Locate the cell with the specified text and output its (X, Y) center coordinate. 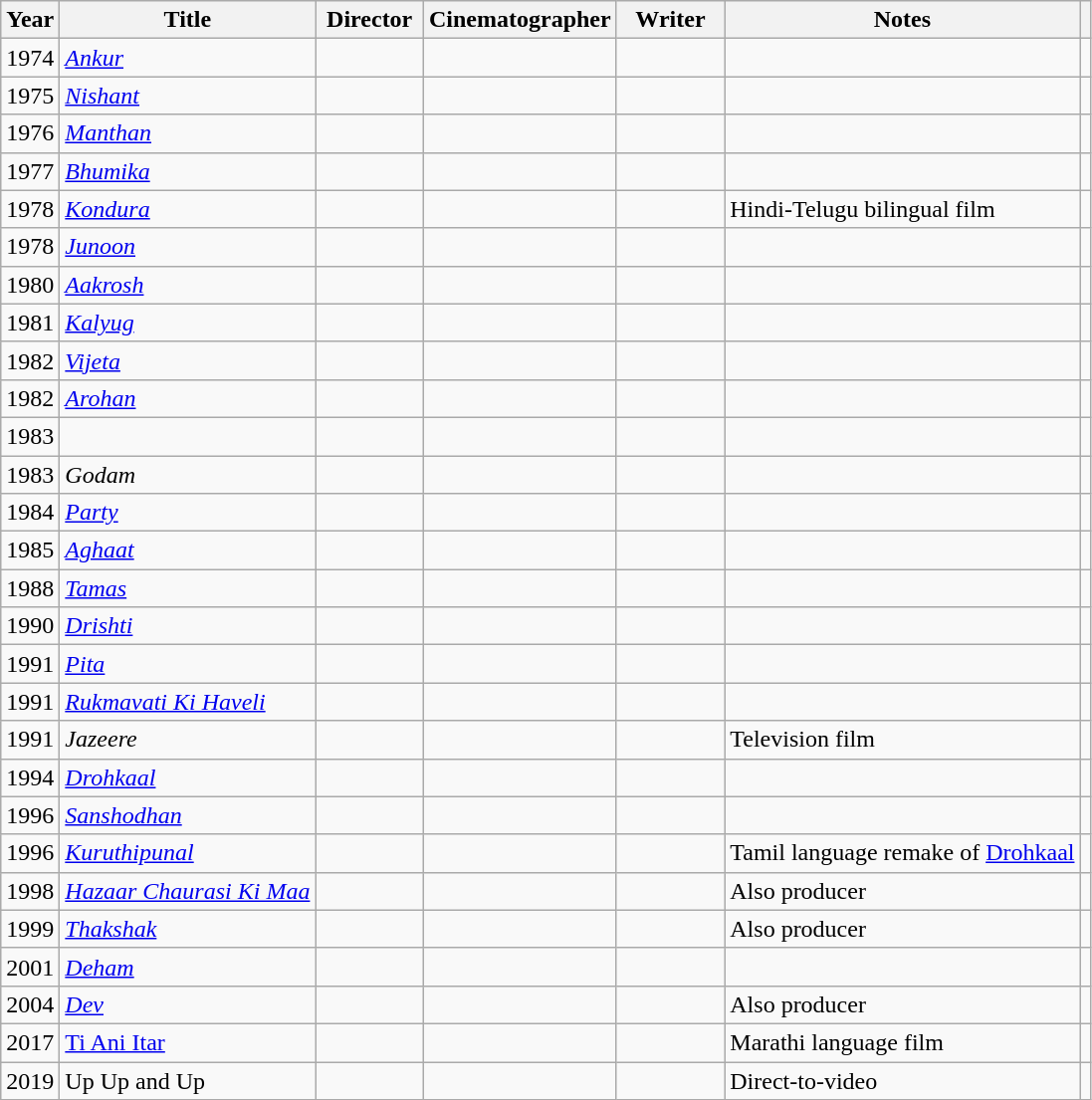
Manthan (187, 133)
Junoon (187, 247)
Nishant (187, 96)
Hazaar Chaurasi Ki Maa (187, 891)
Year (30, 20)
Deham (187, 967)
Title (187, 20)
Arohan (187, 398)
1976 (30, 133)
Sanshodhan (187, 815)
Drohkaal (187, 777)
Godam (187, 475)
Ti Ani Itar (187, 1042)
Notes (902, 20)
Writer (671, 20)
2004 (30, 1004)
Kalyug (187, 323)
Party (187, 513)
Thakshak (187, 929)
Aakrosh (187, 285)
Aghaat (187, 550)
Tamil language remake of Drohkaal (902, 853)
2019 (30, 1080)
1984 (30, 513)
1975 (30, 96)
1977 (30, 171)
Dev (187, 1004)
Rukmavati Ki Haveli (187, 702)
Jazeere (187, 740)
1980 (30, 285)
Tamas (187, 588)
Hindi-Telugu bilingual film (902, 209)
1974 (30, 58)
Pita (187, 664)
1994 (30, 777)
1990 (30, 626)
Director (370, 20)
Cinematographer (520, 20)
1985 (30, 550)
2001 (30, 967)
Television film (902, 740)
1988 (30, 588)
Ankur (187, 58)
1998 (30, 891)
1999 (30, 929)
2017 (30, 1042)
1981 (30, 323)
Direct-to-video (902, 1080)
Kuruthipunal (187, 853)
Marathi language film (902, 1042)
Vijeta (187, 360)
Drishti (187, 626)
Kondura (187, 209)
Up Up and Up (187, 1080)
Bhumika (187, 171)
